Scan for the cell matching the given text and deliver its [X, Y] coordinate at center. 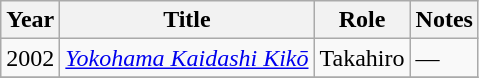
Year [30, 20]
2002 [30, 58]
Takahiro [362, 58]
Title [187, 20]
Notes [444, 20]
Role [362, 20]
Yokohama Kaidashi Kikō [187, 58]
— [444, 58]
